Output the (x, y) coordinate of the center of the cell containing the given text.  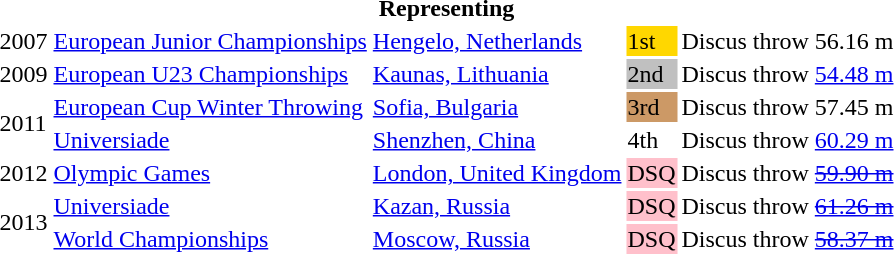
2nd (652, 74)
European Cup Winter Throwing (210, 107)
European U23 Championships (210, 74)
Olympic Games (210, 173)
Sofia, Bulgaria (497, 107)
Kaunas, Lithuania (497, 74)
4th (652, 140)
Shenzhen, China (497, 140)
World Championships (210, 239)
Moscow, Russia (497, 239)
3rd (652, 107)
1st (652, 41)
London, United Kingdom (497, 173)
Hengelo, Netherlands (497, 41)
European Junior Championships (210, 41)
Kazan, Russia (497, 206)
